Locate the cell with the specified text and output its (X, Y) center coordinate. 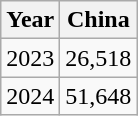
2023 (30, 58)
51,648 (98, 96)
26,518 (98, 58)
2024 (30, 96)
Year (30, 20)
China (98, 20)
